Identify which cell holds the provided text, then report its (x, y) central coordinate. 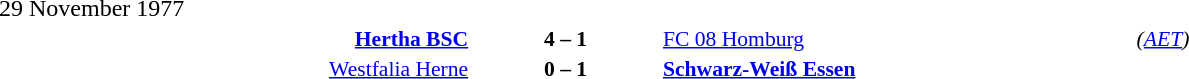
FC 08 Homburg (897, 38)
4 – 1 (566, 38)
